Output the [x, y] coordinate of the center of the cell containing the given text.  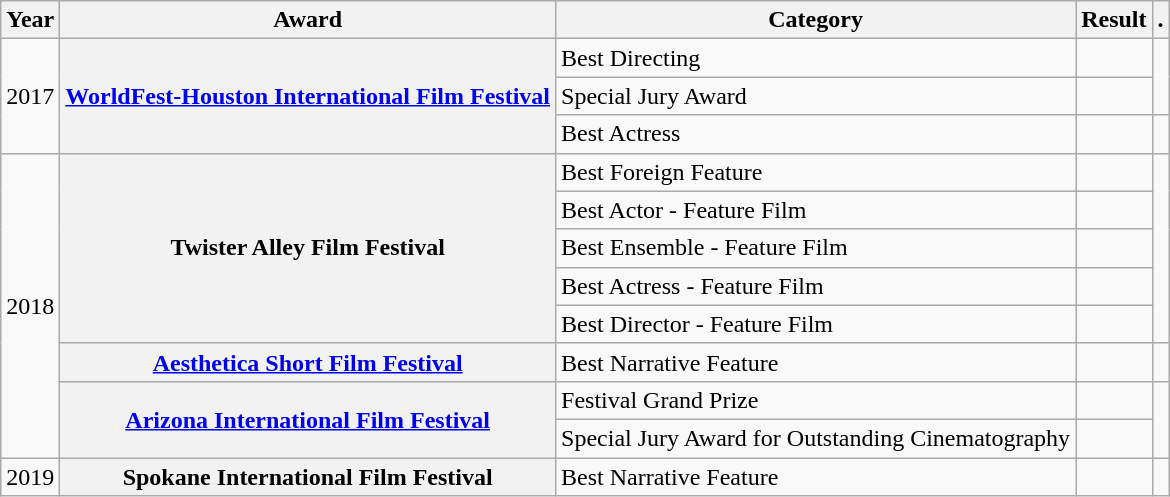
Special Jury Award [816, 96]
Special Jury Award for Outstanding Cinematography [816, 438]
Best Actress - Feature Film [816, 286]
WorldFest-Houston International Film Festival [308, 96]
. [1160, 20]
Best Actor - Feature Film [816, 210]
Award [308, 20]
Best Ensemble - Feature Film [816, 248]
2019 [30, 477]
2018 [30, 305]
Best Actress [816, 134]
2017 [30, 96]
Festival Grand Prize [816, 400]
Twister Alley Film Festival [308, 248]
Best Foreign Feature [816, 172]
Year [30, 20]
Best Directing [816, 58]
Spokane International Film Festival [308, 477]
Aesthetica Short Film Festival [308, 362]
Best Director - Feature Film [816, 324]
Category [816, 20]
Arizona International Film Festival [308, 419]
Result [1114, 20]
